Find where the given text appears and provide that cell's center as [X, Y] coordinate. 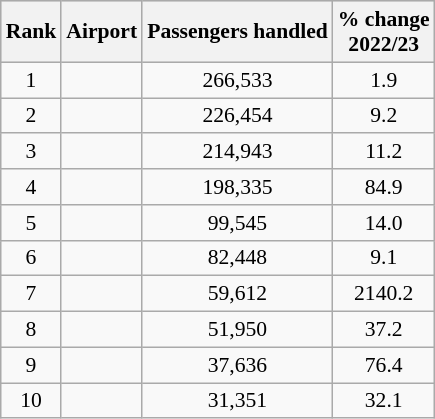
1 [32, 80]
226,454 [238, 116]
14.0 [384, 223]
6 [32, 258]
11.2 [384, 152]
198,335 [238, 187]
8 [32, 330]
4 [32, 187]
Rank [32, 32]
% change2022/23 [384, 32]
37.2 [384, 330]
2 [32, 116]
31,351 [238, 401]
Passengers handled [238, 32]
214,943 [238, 152]
59,612 [238, 294]
76.4 [384, 365]
Airport [102, 32]
5 [32, 223]
7 [32, 294]
9.1 [384, 258]
99,545 [238, 223]
9 [32, 365]
32.1 [384, 401]
9.2 [384, 116]
51,950 [238, 330]
266,533 [238, 80]
1.9 [384, 80]
82,448 [238, 258]
84.9 [384, 187]
2140.2 [384, 294]
3 [32, 152]
10 [32, 401]
37,636 [238, 365]
